Find where the given text appears and provide that cell's center as (x, y) coordinate. 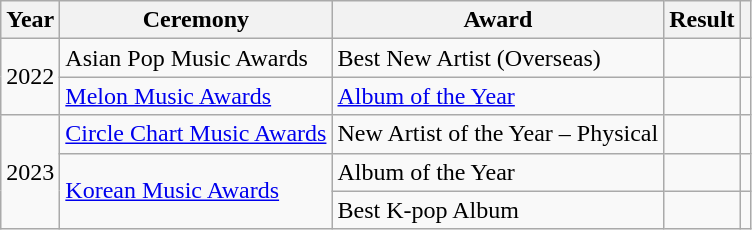
Award (498, 20)
Korean Music Awards (196, 191)
Best K-pop Album (498, 210)
Ceremony (196, 20)
Asian Pop Music Awards (196, 58)
Result (702, 20)
Best New Artist (Overseas) (498, 58)
Year (30, 20)
2022 (30, 77)
New Artist of the Year – Physical (498, 134)
Melon Music Awards (196, 96)
Circle Chart Music Awards (196, 134)
2023 (30, 172)
